Output the [x, y] coordinate of the center of the cell containing the given text.  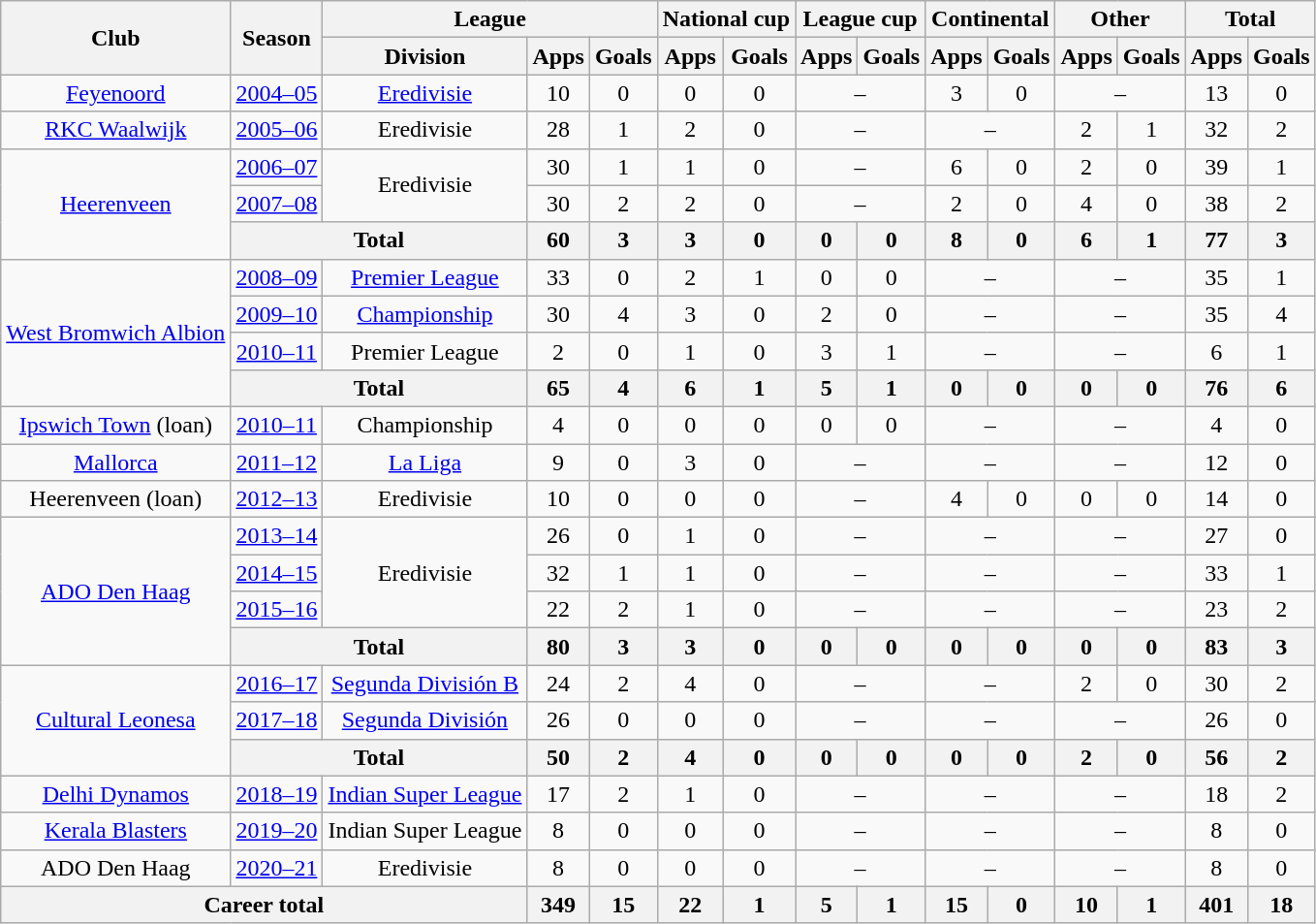
League cup [861, 19]
2019–20 [277, 831]
2005–06 [277, 130]
39 [1216, 167]
24 [558, 684]
28 [558, 130]
83 [1216, 647]
23 [1216, 610]
38 [1216, 204]
401 [1216, 905]
Mallorca [116, 462]
2006–07 [277, 167]
65 [558, 388]
Club [116, 38]
Ipswich Town (loan) [116, 425]
2011–12 [277, 462]
2004–05 [277, 93]
2008–09 [277, 277]
2016–17 [277, 684]
Career total [264, 905]
2017–18 [277, 720]
National cup [726, 19]
Kerala Blasters [116, 831]
77 [1216, 240]
50 [558, 757]
La Liga [424, 462]
Segunda División B [424, 684]
13 [1216, 93]
17 [558, 794]
12 [1216, 462]
2009–10 [277, 314]
RKC Waalwijk [116, 130]
2020–21 [277, 868]
349 [558, 905]
76 [1216, 388]
Season [277, 38]
56 [1216, 757]
2007–08 [277, 204]
Heerenveen [116, 204]
Delhi Dynamos [116, 794]
Feyenoord [116, 93]
Cultural Leonesa [116, 720]
2012–13 [277, 499]
2013–14 [277, 536]
Segunda División [424, 720]
League [490, 19]
2018–19 [277, 794]
Continental [990, 19]
2015–16 [277, 610]
60 [558, 240]
2014–15 [277, 573]
West Bromwich Albion [116, 333]
9 [558, 462]
Heerenveen (loan) [116, 499]
27 [1216, 536]
Other [1120, 19]
Division [424, 56]
80 [558, 647]
14 [1216, 499]
